Determine the (X, Y) coordinate at the center of the cell enclosing the given text.  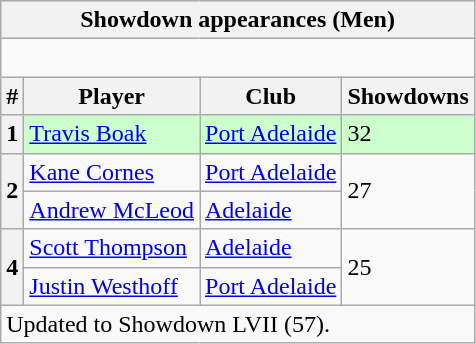
32 (408, 134)
Showdown appearances (Men) (238, 20)
# (12, 96)
Scott Thompson (112, 248)
4 (12, 267)
25 (408, 267)
27 (408, 191)
Justin Westhoff (112, 286)
Showdowns (408, 96)
Club (271, 96)
2 (12, 191)
Player (112, 96)
Kane Cornes (112, 172)
Updated to Showdown LVII (57). (238, 324)
1 (12, 134)
Andrew McLeod (112, 210)
Travis Boak (112, 134)
